Identify which cell holds the provided text, then report its (x, y) central coordinate. 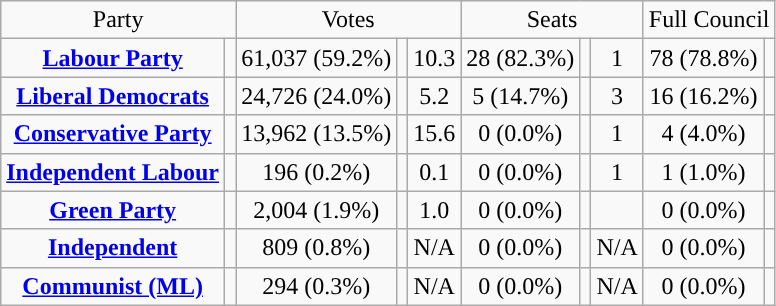
Communist (ML) (113, 286)
Independent (113, 248)
Votes (348, 20)
24,726 (24.0%) (316, 96)
5.2 (434, 96)
16 (16.2%) (704, 96)
809 (0.8%) (316, 248)
Independent Labour (113, 172)
Green Party (113, 210)
5 (14.7%) (520, 96)
1 (1.0%) (704, 172)
10.3 (434, 58)
Labour Party (113, 58)
28 (82.3%) (520, 58)
Seats (552, 20)
1.0 (434, 210)
4 (4.0%) (704, 134)
196 (0.2%) (316, 172)
13,962 (13.5%) (316, 134)
Full Council (709, 20)
294 (0.3%) (316, 286)
15.6 (434, 134)
Party (118, 20)
Liberal Democrats (113, 96)
Conservative Party (113, 134)
3 (617, 96)
78 (78.8%) (704, 58)
61,037 (59.2%) (316, 58)
0.1 (434, 172)
2,004 (1.9%) (316, 210)
